Scan for the cell matching the given text and deliver its [x, y] coordinate at center. 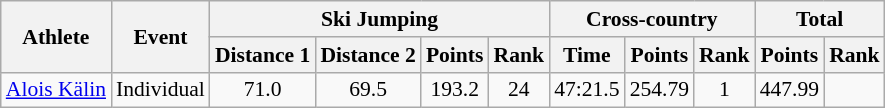
Individual [160, 90]
Cross-country [652, 19]
Alois Kälin [56, 90]
Event [160, 36]
193.2 [455, 90]
Time [586, 55]
Distance 1 [262, 55]
447.99 [790, 90]
Distance 2 [368, 55]
Athlete [56, 36]
24 [520, 90]
71.0 [262, 90]
Ski Jumping [380, 19]
254.79 [660, 90]
Total [820, 19]
1 [724, 90]
69.5 [368, 90]
47:21.5 [586, 90]
